Locate the cell with the specified text and output its [x, y] center coordinate. 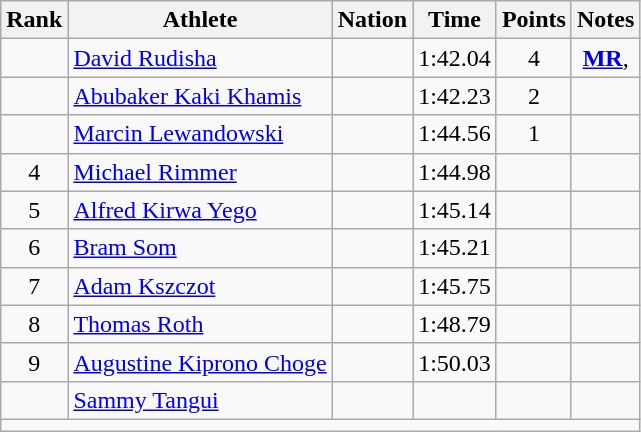
Marcin Lewandowski [200, 134]
1:45.21 [455, 248]
1:42.04 [455, 58]
MR, [605, 58]
Time [455, 20]
Michael Rimmer [200, 172]
Athlete [200, 20]
1:48.79 [455, 324]
Notes [605, 20]
6 [34, 248]
7 [34, 286]
Thomas Roth [200, 324]
9 [34, 362]
Abubaker Kaki Khamis [200, 96]
5 [34, 210]
1:45.75 [455, 286]
1:44.56 [455, 134]
1:42.23 [455, 96]
Rank [34, 20]
Augustine Kiprono Choge [200, 362]
Nation [372, 20]
1:45.14 [455, 210]
David Rudisha [200, 58]
Adam Kszczot [200, 286]
Points [534, 20]
Sammy Tangui [200, 400]
1 [534, 134]
2 [534, 96]
1:50.03 [455, 362]
1:44.98 [455, 172]
Alfred Kirwa Yego [200, 210]
Bram Som [200, 248]
8 [34, 324]
